Output the (x, y) coordinate of the center of the cell containing the given text.  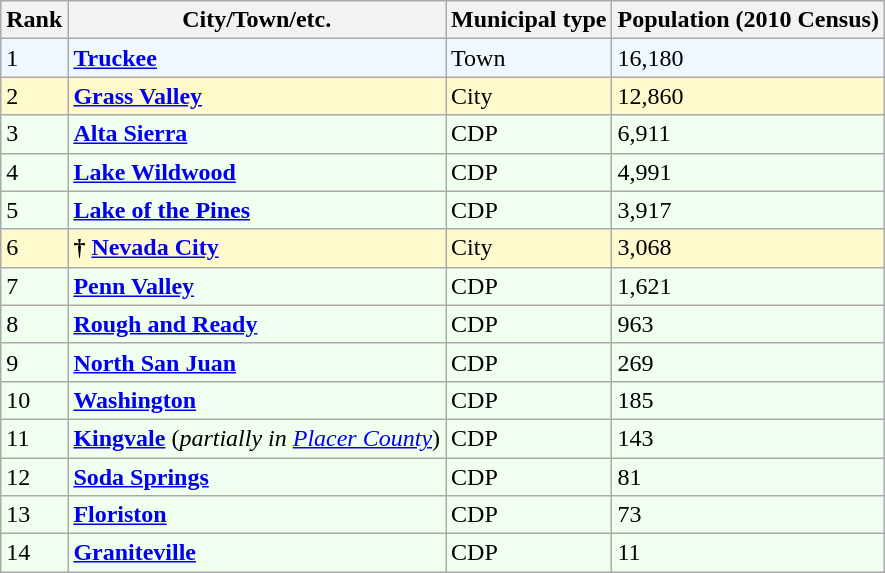
3 (34, 134)
1,621 (748, 286)
185 (748, 400)
81 (748, 477)
Grass Valley (257, 96)
12 (34, 477)
Lake Wildwood (257, 172)
73 (748, 515)
7 (34, 286)
9 (34, 362)
2 (34, 96)
5 (34, 210)
Lake of the Pines (257, 210)
14 (34, 553)
1 (34, 58)
City/Town/etc. (257, 20)
Rank (34, 20)
Town (529, 58)
10 (34, 400)
963 (748, 324)
Graniteville (257, 553)
6,911 (748, 134)
6 (34, 248)
143 (748, 438)
Alta Sierra (257, 134)
Kingvale (partially in Placer County) (257, 438)
Truckee (257, 58)
Municipal type (529, 20)
12,860 (748, 96)
Washington (257, 400)
16,180 (748, 58)
8 (34, 324)
Rough and Ready (257, 324)
Soda Springs (257, 477)
3,068 (748, 248)
Population (2010 Census) (748, 20)
Penn Valley (257, 286)
4 (34, 172)
3,917 (748, 210)
4,991 (748, 172)
Floriston (257, 515)
269 (748, 362)
13 (34, 515)
North San Juan (257, 362)
† Nevada City (257, 248)
